Return the (x, y) coordinate for the center point of the cell that contains the specified text.  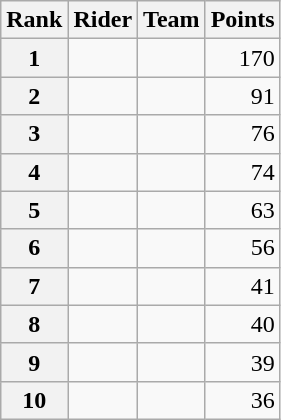
8 (34, 324)
76 (242, 134)
6 (34, 248)
39 (242, 362)
5 (34, 210)
Rank (34, 20)
91 (242, 96)
74 (242, 172)
41 (242, 286)
36 (242, 400)
1 (34, 58)
40 (242, 324)
Points (242, 20)
56 (242, 248)
63 (242, 210)
170 (242, 58)
2 (34, 96)
9 (34, 362)
3 (34, 134)
Team (172, 20)
4 (34, 172)
7 (34, 286)
10 (34, 400)
Rider (103, 20)
